Provide the (X, Y) coordinate of the cell's center where the given text is located.  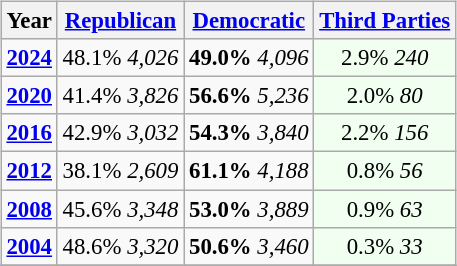
56.6% 5,236 (249, 96)
2.2% 156 (385, 133)
2.0% 80 (385, 96)
41.4% 3,826 (120, 96)
2004 (29, 246)
Democratic (249, 21)
54.3% 3,840 (249, 133)
2.9% 240 (385, 58)
2020 (29, 96)
Republican (120, 21)
49.0% 4,096 (249, 58)
48.1% 4,026 (120, 58)
0.9% 63 (385, 209)
45.6% 3,348 (120, 209)
Third Parties (385, 21)
48.6% 3,320 (120, 246)
53.0% 3,889 (249, 209)
2024 (29, 58)
0.8% 56 (385, 171)
2012 (29, 171)
42.9% 3,032 (120, 133)
38.1% 2,609 (120, 171)
2008 (29, 209)
Year (29, 21)
61.1% 4,188 (249, 171)
2016 (29, 133)
50.6% 3,460 (249, 246)
0.3% 33 (385, 246)
